Return (X, Y) of the center of cell containing provided text 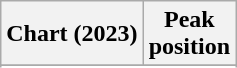
Peakposition (189, 34)
Chart (2023) (72, 34)
